Search for the cell housing the specified text and yield its (X, Y) center coordinate. 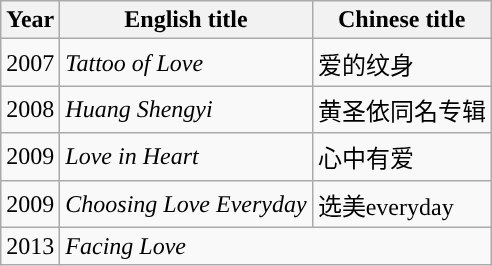
Love in Heart (186, 156)
Facing Love (276, 246)
Huang Shengyi (186, 110)
Year (30, 20)
选美everyday (402, 204)
Choosing Love Everyday (186, 204)
2013 (30, 246)
Tattoo of Love (186, 62)
心中有爱 (402, 156)
2008 (30, 110)
Chinese title (402, 20)
黄圣依同名专辑 (402, 110)
爱的纹身 (402, 62)
2007 (30, 62)
English title (186, 20)
